Extract the [X, Y] coordinate from the center of the cell holding the provided text.  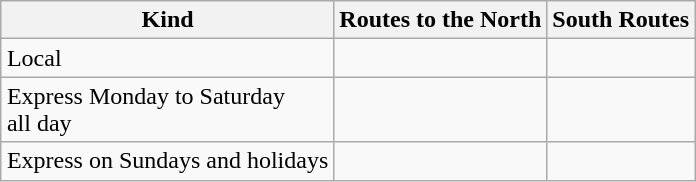
Express Monday to Saturday all day [167, 110]
Kind [167, 20]
Local [167, 58]
Routes to the North [440, 20]
Express on Sundays and holidays [167, 161]
South Routes [621, 20]
